Return the [x, y] coordinate for the center point of the cell that contains the specified text.  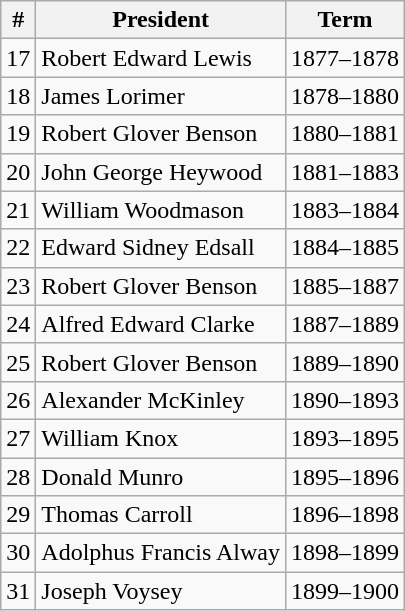
27 [18, 438]
1895–1896 [346, 477]
1899–1900 [346, 591]
1890–1893 [346, 400]
1885–1887 [346, 286]
28 [18, 477]
29 [18, 515]
24 [18, 324]
William Knox [161, 438]
23 [18, 286]
17 [18, 58]
Term [346, 20]
1887–1889 [346, 324]
John George Heywood [161, 172]
1884–1885 [346, 248]
31 [18, 591]
Adolphus Francis Alway [161, 553]
Alfred Edward Clarke [161, 324]
1896–1898 [346, 515]
Edward Sidney Edsall [161, 248]
1878–1880 [346, 96]
1893–1895 [346, 438]
30 [18, 553]
Alexander McKinley [161, 400]
1889–1890 [346, 362]
Donald Munro [161, 477]
1898–1899 [346, 553]
18 [18, 96]
Thomas Carroll [161, 515]
21 [18, 210]
Joseph Voysey [161, 591]
19 [18, 134]
1881–1883 [346, 172]
22 [18, 248]
Robert Edward Lewis [161, 58]
1877–1878 [346, 58]
25 [18, 362]
# [18, 20]
20 [18, 172]
1880–1881 [346, 134]
1883–1884 [346, 210]
26 [18, 400]
President [161, 20]
James Lorimer [161, 96]
William Woodmason [161, 210]
